Find where the given text appears and provide that cell's center as (x, y) coordinate. 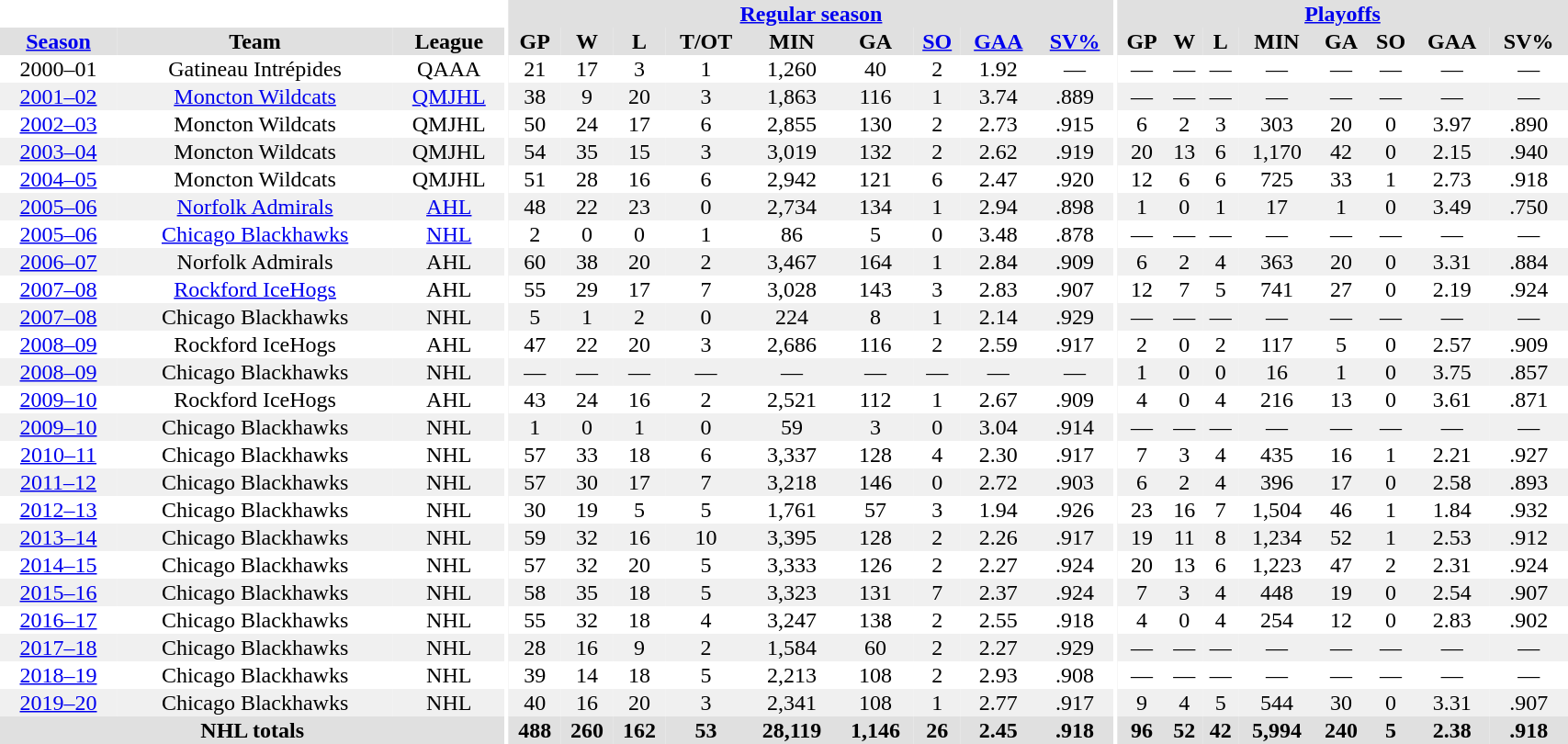
2.37 (998, 592)
39 (535, 675)
2.54 (1452, 592)
48 (535, 207)
126 (874, 565)
.902 (1529, 620)
.926 (1075, 510)
2016–17 (59, 620)
.915 (1075, 124)
58 (535, 592)
1,170 (1277, 152)
130 (874, 124)
363 (1277, 262)
T/OT (706, 41)
Season (59, 41)
2.67 (998, 400)
1.92 (998, 69)
2.62 (998, 152)
.919 (1075, 152)
.750 (1529, 207)
QAAA (448, 69)
138 (874, 620)
741 (1277, 289)
131 (874, 592)
1,761 (792, 510)
2018–19 (59, 675)
51 (535, 179)
2.14 (998, 317)
2.31 (1452, 565)
1.84 (1452, 510)
3.97 (1452, 124)
2019–20 (59, 703)
3.48 (998, 234)
.912 (1529, 537)
2.15 (1452, 152)
.890 (1529, 124)
2.59 (998, 344)
132 (874, 152)
NHL totals (252, 730)
10 (706, 537)
117 (1277, 344)
28,119 (792, 730)
254 (1277, 620)
46 (1341, 510)
2.45 (998, 730)
.898 (1075, 207)
2000–01 (59, 69)
143 (874, 289)
1,584 (792, 648)
3,333 (792, 565)
3,395 (792, 537)
1,234 (1277, 537)
.878 (1075, 234)
1.94 (998, 510)
112 (874, 400)
50 (535, 124)
2.19 (1452, 289)
43 (535, 400)
2.26 (998, 537)
.889 (1075, 96)
3.04 (998, 427)
3.74 (998, 96)
146 (874, 482)
.903 (1075, 482)
3,247 (792, 620)
2012–13 (59, 510)
Regular season (811, 14)
2.21 (1452, 455)
2,855 (792, 124)
2.93 (998, 675)
240 (1341, 730)
2002–03 (59, 124)
2.84 (998, 262)
29 (588, 289)
1,146 (874, 730)
Playoffs (1343, 14)
3,028 (792, 289)
2.47 (998, 179)
.932 (1529, 510)
15 (639, 152)
2.57 (1452, 344)
2,341 (792, 703)
.908 (1075, 675)
303 (1277, 124)
725 (1277, 179)
2,942 (792, 179)
53 (706, 730)
3.61 (1452, 400)
Gatineau Intrépides (255, 69)
3.49 (1452, 207)
162 (639, 730)
435 (1277, 455)
27 (1341, 289)
1,863 (792, 96)
.914 (1075, 427)
86 (792, 234)
2.94 (998, 207)
21 (535, 69)
448 (1277, 592)
League (448, 41)
3,323 (792, 592)
.857 (1529, 372)
2.38 (1452, 730)
2,734 (792, 207)
1,260 (792, 69)
54 (535, 152)
121 (874, 179)
2014–15 (59, 565)
.884 (1529, 262)
3,467 (792, 262)
2006–07 (59, 262)
26 (937, 730)
2017–18 (59, 648)
2013–14 (59, 537)
2,213 (792, 675)
216 (1277, 400)
2,521 (792, 400)
488 (535, 730)
3,218 (792, 482)
396 (1277, 482)
2.58 (1452, 482)
14 (588, 675)
134 (874, 207)
Team (255, 41)
.871 (1529, 400)
96 (1143, 730)
2.53 (1452, 537)
.893 (1529, 482)
.920 (1075, 179)
2011–12 (59, 482)
2.77 (998, 703)
2.30 (998, 455)
2003–04 (59, 152)
2.72 (998, 482)
.940 (1529, 152)
2.55 (998, 620)
2001–02 (59, 96)
1,223 (1277, 565)
224 (792, 317)
.927 (1529, 455)
11 (1185, 537)
2015–16 (59, 592)
3,337 (792, 455)
2010–11 (59, 455)
260 (588, 730)
2004–05 (59, 179)
544 (1277, 703)
2,686 (792, 344)
1,504 (1277, 510)
3.75 (1452, 372)
5,994 (1277, 730)
164 (874, 262)
3,019 (792, 152)
